Capture the cell that displays the provided text and extract its [x, y] central coordinate. 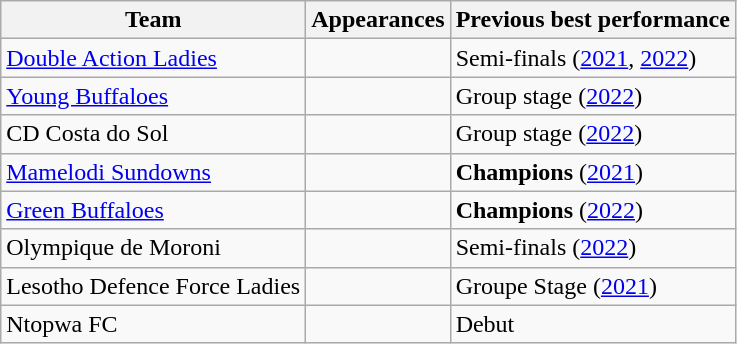
Ntopwa FC [154, 324]
Semi-finals (2022) [592, 248]
Green Buffaloes [154, 210]
Champions (2021) [592, 172]
CD Costa do Sol [154, 134]
Team [154, 20]
Appearances [378, 20]
Groupe Stage (2021) [592, 286]
Double Action Ladies [154, 58]
Champions (2022) [592, 210]
Mamelodi Sundowns [154, 172]
Olympique de Moroni [154, 248]
Previous best performance [592, 20]
Young Buffaloes [154, 96]
Debut [592, 324]
Lesotho Defence Force Ladies [154, 286]
Semi-finals (2021, 2022) [592, 58]
